From the cell containing the given text, extract its center point as (x, y) coordinate. 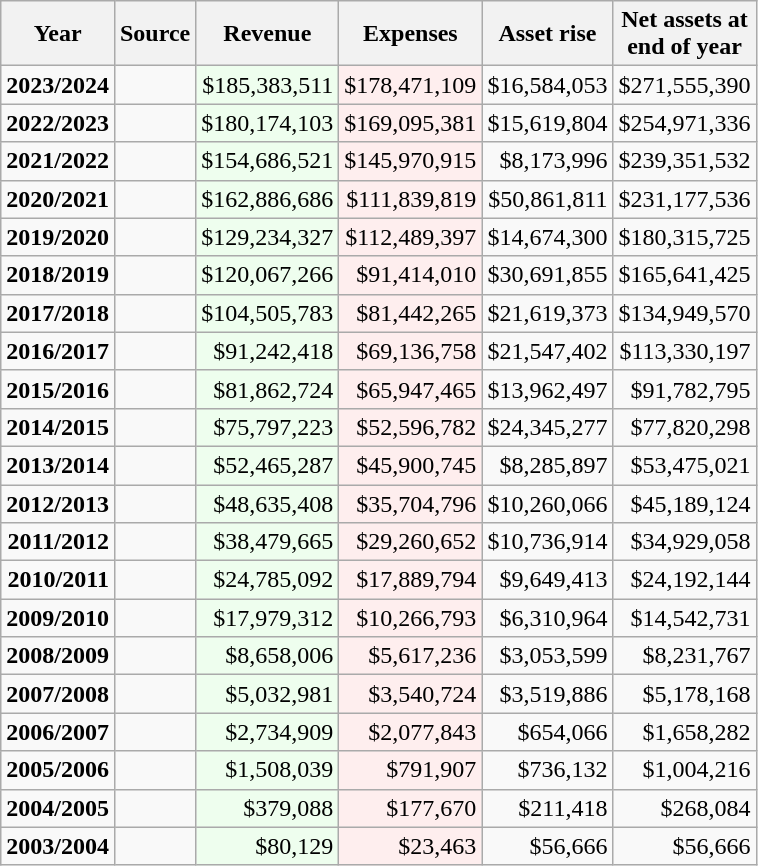
$8,285,897 (548, 465)
$14,542,731 (684, 618)
$379,088 (268, 808)
$1,004,216 (684, 770)
2008/2009 (58, 656)
$52,596,782 (410, 427)
2010/2011 (58, 580)
$113,330,197 (684, 351)
2019/2020 (58, 237)
$169,095,381 (410, 123)
$3,053,599 (548, 656)
$53,475,021 (684, 465)
$91,782,795 (684, 389)
$3,519,886 (548, 694)
$6,310,964 (548, 618)
$654,066 (548, 732)
2005/2006 (58, 770)
$5,032,981 (268, 694)
$111,839,819 (410, 199)
$34,929,058 (684, 542)
$180,315,725 (684, 237)
$9,649,413 (548, 580)
2015/2016 (58, 389)
2022/2023 (58, 123)
$8,658,006 (268, 656)
$80,129 (268, 846)
$10,736,914 (548, 542)
Year (58, 34)
$162,886,686 (268, 199)
$30,691,855 (548, 275)
Revenue (268, 34)
$17,979,312 (268, 618)
$23,463 (410, 846)
2004/2005 (58, 808)
$134,949,570 (684, 313)
$1,658,282 (684, 732)
$3,540,724 (410, 694)
$29,260,652 (410, 542)
$239,351,532 (684, 161)
$145,970,915 (410, 161)
$180,174,103 (268, 123)
$81,862,724 (268, 389)
2006/2007 (58, 732)
$24,192,144 (684, 580)
Source (154, 34)
$254,971,336 (684, 123)
$16,584,053 (548, 85)
$13,962,497 (548, 389)
$48,635,408 (268, 503)
$104,505,783 (268, 313)
$271,555,390 (684, 85)
2011/2012 (58, 542)
2007/2008 (58, 694)
$112,489,397 (410, 237)
$154,686,521 (268, 161)
Asset rise (548, 34)
$91,414,010 (410, 275)
$77,820,298 (684, 427)
Net assets atend of year (684, 34)
Expenses (410, 34)
$52,465,287 (268, 465)
$10,260,066 (548, 503)
$35,704,796 (410, 503)
$5,178,168 (684, 694)
$2,077,843 (410, 732)
$81,442,265 (410, 313)
2023/2024 (58, 85)
$69,136,758 (410, 351)
2013/2014 (58, 465)
$45,189,124 (684, 503)
$15,619,804 (548, 123)
$129,234,327 (268, 237)
$165,641,425 (684, 275)
$8,231,767 (684, 656)
$120,067,266 (268, 275)
$10,266,793 (410, 618)
2018/2019 (58, 275)
$45,900,745 (410, 465)
2014/2015 (58, 427)
$8,173,996 (548, 161)
$50,861,811 (548, 199)
$21,547,402 (548, 351)
2020/2021 (58, 199)
$75,797,223 (268, 427)
$185,383,511 (268, 85)
$178,471,109 (410, 85)
$177,670 (410, 808)
$38,479,665 (268, 542)
$24,345,277 (548, 427)
2009/2010 (58, 618)
$17,889,794 (410, 580)
2017/2018 (58, 313)
$231,177,536 (684, 199)
$791,907 (410, 770)
$268,084 (684, 808)
2003/2004 (58, 846)
2021/2022 (58, 161)
$24,785,092 (268, 580)
2016/2017 (58, 351)
$21,619,373 (548, 313)
$736,132 (548, 770)
$211,418 (548, 808)
$14,674,300 (548, 237)
$5,617,236 (410, 656)
$1,508,039 (268, 770)
$65,947,465 (410, 389)
$2,734,909 (268, 732)
2012/2013 (58, 503)
$91,242,418 (268, 351)
